Detect which cell encompasses the target text, then output its (x, y) center coordinate. 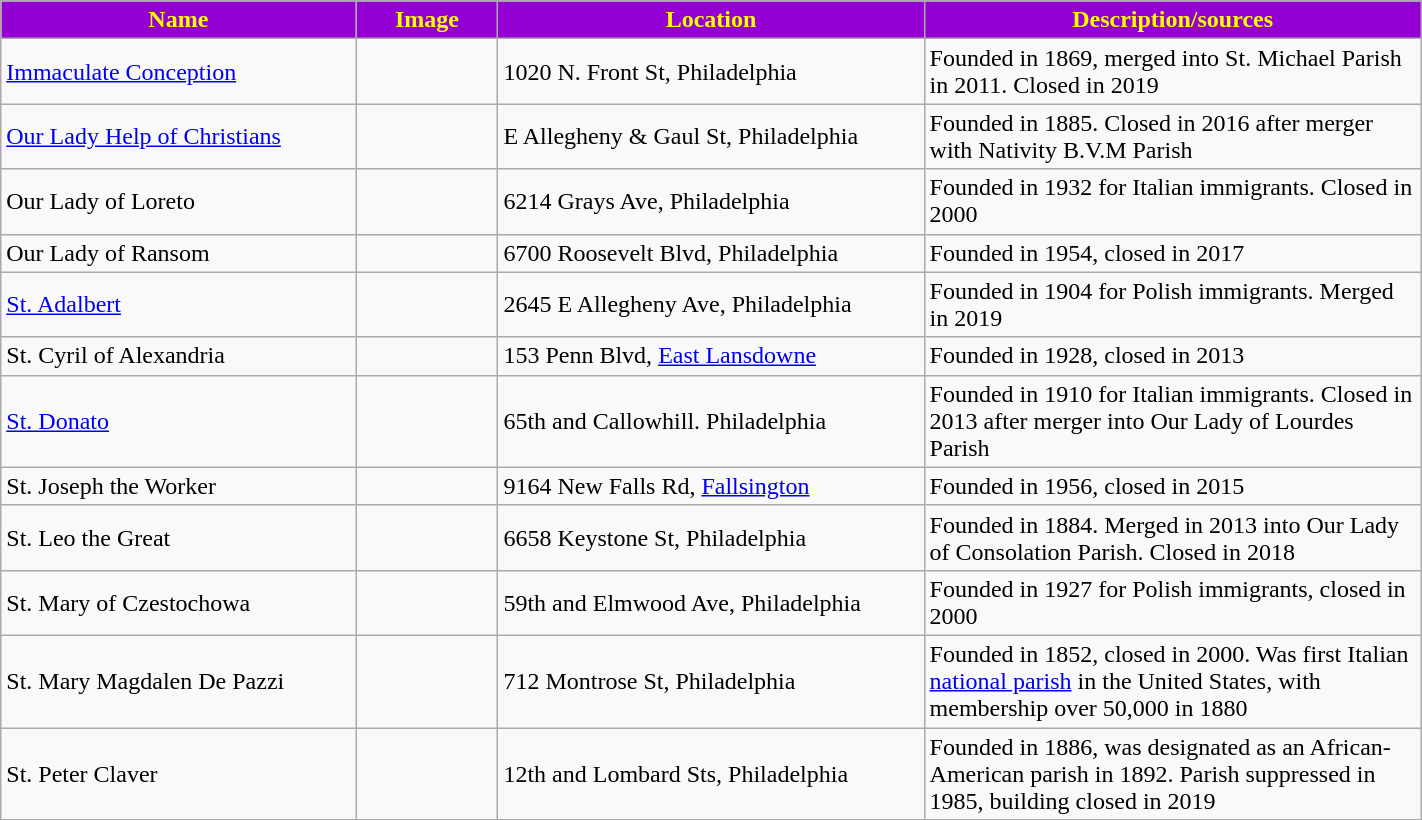
Location (711, 20)
Founded in 1886, was designated as an African-American parish in 1892. Parish suppressed in 1985, building closed in 2019 (1172, 774)
12th and Lombard Sts, Philadelphia (711, 774)
Our Lady Help of Christians (178, 136)
Immaculate Conception (178, 72)
Description/sources (1172, 20)
9164 New Falls Rd, Fallsington (711, 486)
Founded in 1884. Merged in 2013 into Our Lady of Consolation Parish. Closed in 2018 (1172, 538)
St. Mary Magdalen De Pazzi (178, 681)
6658 Keystone St, Philadelphia (711, 538)
St. Adalbert (178, 304)
712 Montrose St, Philadelphia (711, 681)
E Allegheny & Gaul St, Philadelphia (711, 136)
Founded in 1904 for Polish immigrants. Merged in 2019 (1172, 304)
Our Lady of Loreto (178, 202)
6214 Grays Ave, Philadelphia (711, 202)
2645 E Allegheny Ave, Philadelphia (711, 304)
St. Donato (178, 421)
Name (178, 20)
Founded in 1852, closed in 2000. Was first Italian national parish in the United States, with membership over 50,000 in 1880 (1172, 681)
Founded in 1910 for Italian immigrants. Closed in 2013 after merger into Our Lady of Lourdes Parish (1172, 421)
St. Peter Claver (178, 774)
65th and Callowhill. Philadelphia (711, 421)
Founded in 1932 for Italian immigrants. Closed in 2000 (1172, 202)
St. Joseph the Worker (178, 486)
Founded in 1956, closed in 2015 (1172, 486)
153 Penn Blvd, East Lansdowne (711, 356)
Image (427, 20)
Founded in 1885. Closed in 2016 after merger with Nativity B.V.M Parish (1172, 136)
1020 N. Front St, Philadelphia (711, 72)
Founded in 1869, merged into St. Michael Parish in 2011. Closed in 2019 (1172, 72)
St. Mary of Czestochowa (178, 602)
6700 Roosevelt Blvd, Philadelphia (711, 253)
St. Leo the Great (178, 538)
St. Cyril of Alexandria (178, 356)
Founded in 1928, closed in 2013 (1172, 356)
Founded in 1927 for Polish immigrants, closed in 2000 (1172, 602)
Founded in 1954, closed in 2017 (1172, 253)
Our Lady of Ransom (178, 253)
59th and Elmwood Ave, Philadelphia (711, 602)
